Search for the cell housing the specified text and yield its [X, Y] center coordinate. 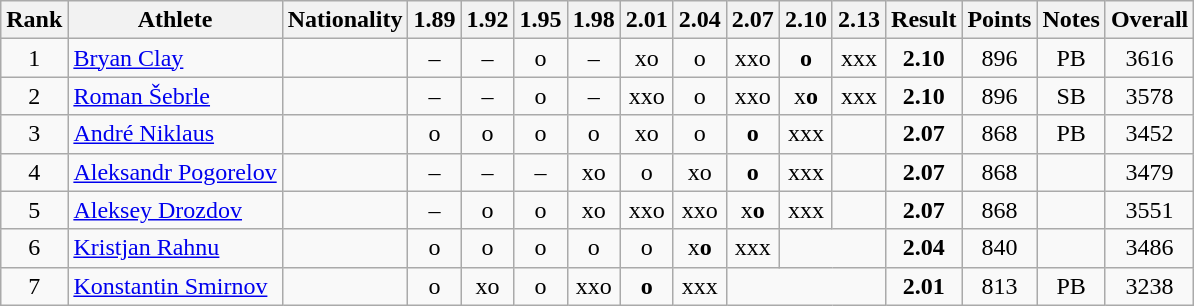
6 [34, 248]
3238 [1149, 286]
4 [34, 172]
Notes [1071, 20]
Overall [1149, 20]
2.13 [858, 20]
1 [34, 58]
Konstantin Smirnov [175, 286]
3 [34, 134]
1.95 [540, 20]
7 [34, 286]
3479 [1149, 172]
3616 [1149, 58]
Athlete [175, 20]
3578 [1149, 96]
3486 [1149, 248]
Result [924, 20]
Roman Šebrle [175, 96]
3551 [1149, 210]
Kristjan Rahnu [175, 248]
1.98 [594, 20]
André Niklaus [175, 134]
Aleksey Drozdov [175, 210]
2 [34, 96]
Nationality [345, 20]
3452 [1149, 134]
SB [1071, 96]
5 [34, 210]
Aleksandr Pogorelov [175, 172]
Points [1000, 20]
Rank [34, 20]
Bryan Clay [175, 58]
813 [1000, 286]
1.89 [434, 20]
840 [1000, 248]
1.92 [488, 20]
